From the cell containing the given text, extract its center point as [X, Y] coordinate. 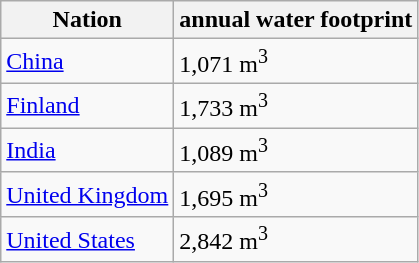
China [88, 62]
2,842 m3 [296, 240]
1,071 m3 [296, 62]
Finland [88, 106]
1,733 m3 [296, 106]
1,089 m3 [296, 150]
India [88, 150]
United Kingdom [88, 194]
Nation [88, 20]
United States [88, 240]
1,695 m3 [296, 194]
annual water footprint [296, 20]
